Search for the cell housing the specified text and yield its [x, y] center coordinate. 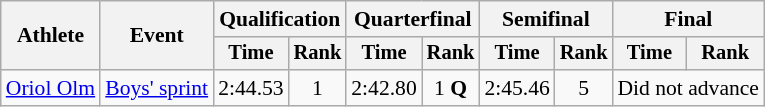
2:45.46 [516, 88]
1 Q [451, 88]
2:42.80 [384, 88]
2:44.53 [250, 88]
Event [156, 36]
Final [688, 19]
5 [584, 88]
Semifinal [546, 19]
Oriol Olm [50, 88]
Athlete [50, 36]
Quarterfinal [412, 19]
Did not advance [688, 88]
1 [318, 88]
Qualification [280, 19]
Boys' sprint [156, 88]
